Pinpoint the cell where the given text exists, returning its [x, y] midpoint coordinate. 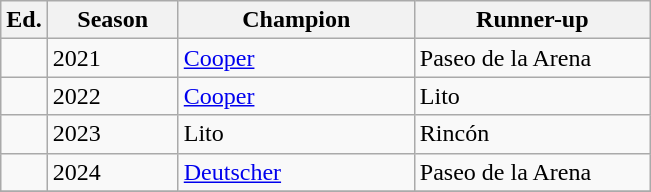
Deutscher [296, 172]
Champion [296, 20]
2022 [112, 96]
Ed. [24, 20]
2021 [112, 58]
Rincón [532, 134]
Season [112, 20]
2023 [112, 134]
2024 [112, 172]
Runner-up [532, 20]
